Return the [X, Y] coordinate for the center point of the cell that contains the specified text.  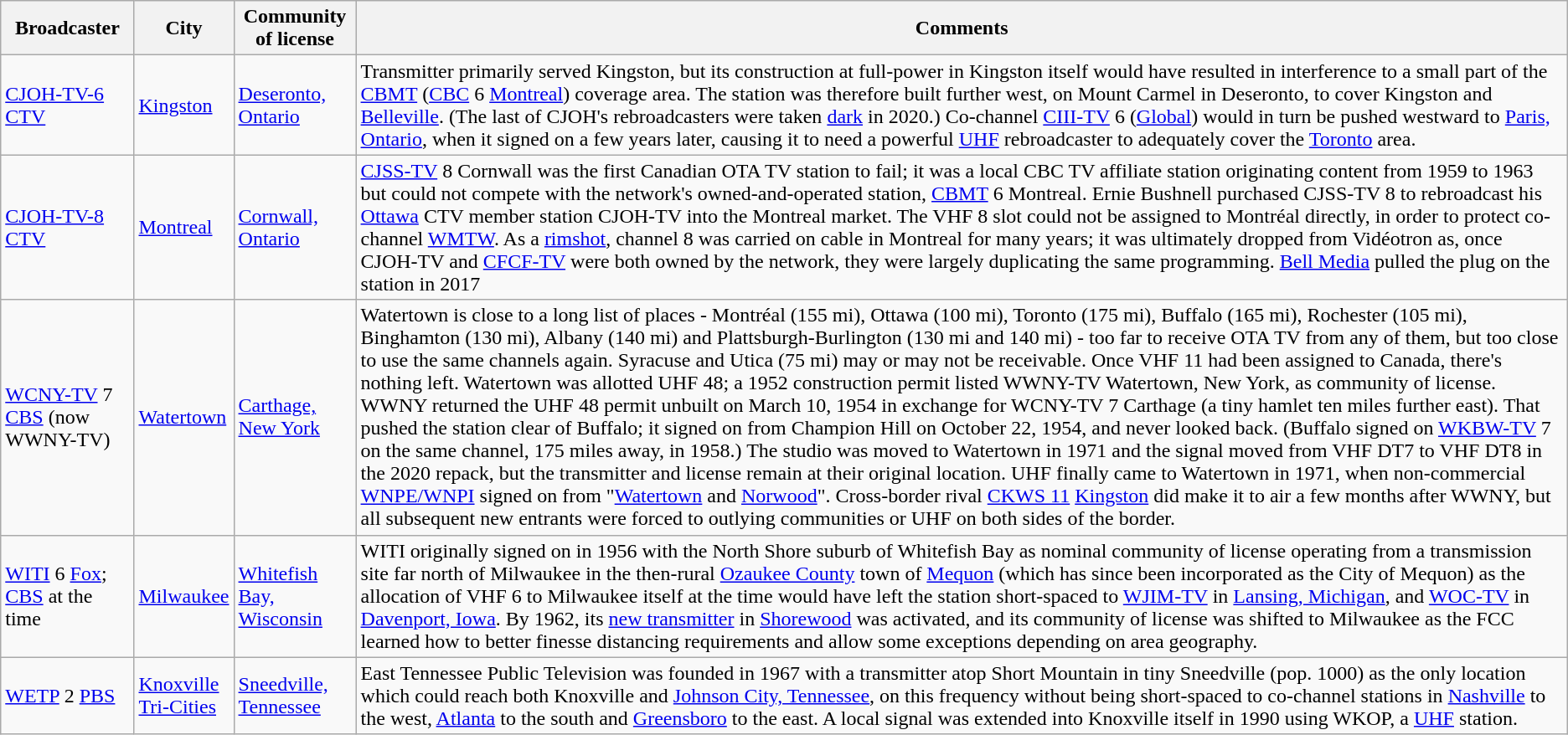
Cornwall, Ontario [295, 228]
Whitefish Bay, Wisconsin [295, 596]
Deseronto, Ontario [295, 105]
CJOH-TV-8 CTV [67, 228]
City [184, 28]
WETP 2 PBS [67, 696]
KnoxvilleTri-Cities [184, 696]
Sneedville, Tennessee [295, 696]
Community of license [295, 28]
Comments [962, 28]
Carthage, New York [295, 417]
CJOH-TV-6 CTV [67, 105]
Broadcaster [67, 28]
Montreal [184, 228]
Milwaukee [184, 596]
WCNY-TV 7 CBS (now WWNY-TV) [67, 417]
WITI 6 Fox; CBS at the time [67, 596]
Kingston [184, 105]
Watertown [184, 417]
